Determine the (X, Y) coordinate at the center of the cell enclosing the given text.  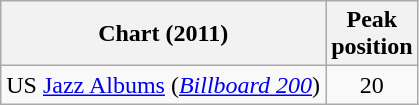
US Jazz Albums (Billboard 200) (164, 85)
Peakposition (372, 34)
20 (372, 85)
Chart (2011) (164, 34)
